Detect which cell encompasses the target text, then output its [x, y] center coordinate. 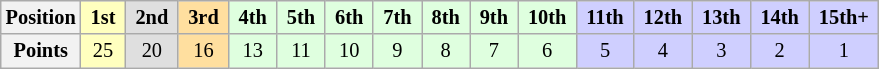
5 [604, 51]
14th [779, 17]
8th [446, 17]
6 [547, 51]
25 [104, 51]
1st [104, 17]
8 [446, 51]
6th [349, 17]
5th [301, 17]
Position [41, 17]
10th [547, 17]
4 [663, 51]
16 [203, 51]
13th [721, 17]
11 [301, 51]
2nd [152, 17]
3rd [203, 17]
4th [253, 17]
7 [494, 51]
7th [397, 17]
11th [604, 17]
13 [253, 51]
12th [663, 17]
20 [152, 51]
3 [721, 51]
1 [844, 51]
2 [779, 51]
10 [349, 51]
9th [494, 17]
15th+ [844, 17]
Points [41, 51]
9 [397, 51]
